Detect which cell encompasses the target text, then output its [X, Y] center coordinate. 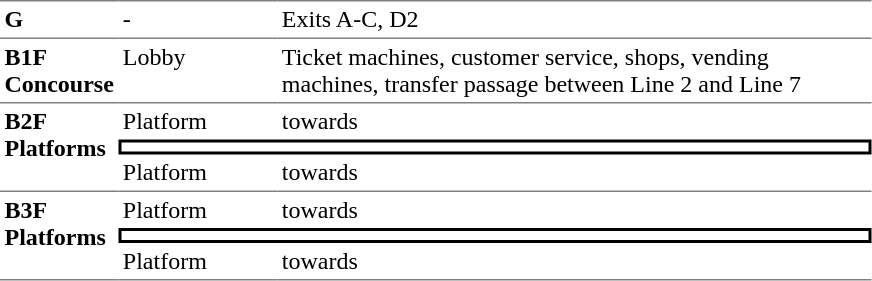
B3F Platforms [59, 236]
Lobby [198, 71]
- [198, 19]
B1FConcourse [59, 71]
Ticket machines, customer service, shops, vending machines, transfer passage between Line 2 and Line 7 [574, 71]
B2F Platforms [59, 148]
Exits A-C, D2 [574, 19]
G [59, 19]
